Identify which cell holds the provided text, then report its [X, Y] central coordinate. 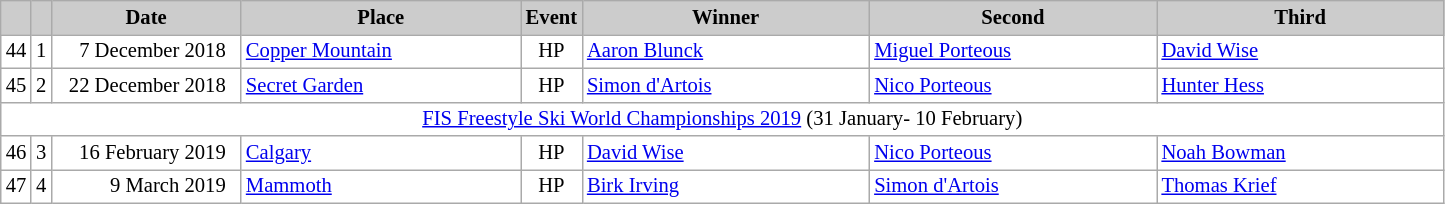
Birk Irving [726, 186]
16 February 2019 [146, 153]
Miguel Porteous [1012, 51]
4 [41, 186]
7 December 2018 [146, 51]
22 December 2018 [146, 85]
Second [1012, 17]
Winner [726, 17]
Mammoth [381, 186]
Aaron Blunck [726, 51]
Event [552, 17]
FIS Freestyle Ski World Championships 2019 (31 January- 10 February) [722, 119]
9 March 2019 [146, 186]
44 [16, 51]
Third [1300, 17]
46 [16, 153]
47 [16, 186]
Noah Bowman [1300, 153]
Copper Mountain [381, 51]
3 [41, 153]
45 [16, 85]
Hunter Hess [1300, 85]
Thomas Krief [1300, 186]
2 [41, 85]
Date [146, 17]
Calgary [381, 153]
Place [381, 17]
Secret Garden [381, 85]
1 [41, 51]
